Detect which cell encompasses the target text, then output its (x, y) center coordinate. 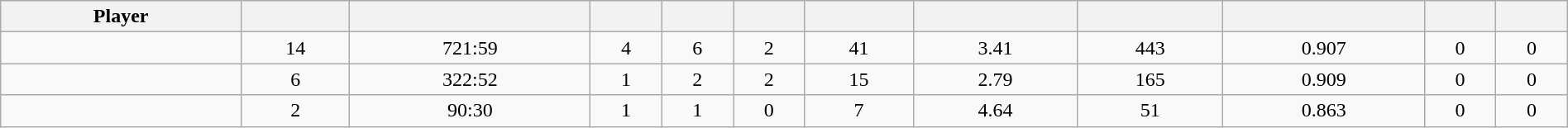
0.909 (1324, 79)
4.64 (996, 111)
4 (626, 48)
2.79 (996, 79)
51 (1150, 111)
721:59 (470, 48)
Player (121, 17)
3.41 (996, 48)
443 (1150, 48)
41 (858, 48)
322:52 (470, 79)
0.863 (1324, 111)
90:30 (470, 111)
14 (296, 48)
7 (858, 111)
0.907 (1324, 48)
15 (858, 79)
165 (1150, 79)
